From the cell containing the given text, extract its center point as (X, Y) coordinate. 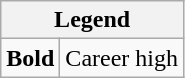
Legend (92, 20)
Bold (30, 58)
Career high (122, 58)
